Pinpoint the cell where the given text exists, returning its [X, Y] midpoint coordinate. 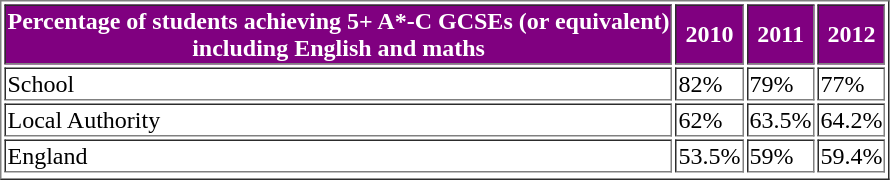
79% [781, 84]
77% [852, 84]
England [338, 156]
School [338, 84]
2010 [710, 34]
59% [781, 156]
64.2% [852, 120]
62% [710, 120]
63.5% [781, 120]
53.5% [710, 156]
Local Authority [338, 120]
2011 [781, 34]
82% [710, 84]
Percentage of students achieving 5+ A*-C GCSEs (or equivalent)including English and maths [338, 34]
2012 [852, 34]
59.4% [852, 156]
